Search for the cell housing the specified text and yield its (X, Y) center coordinate. 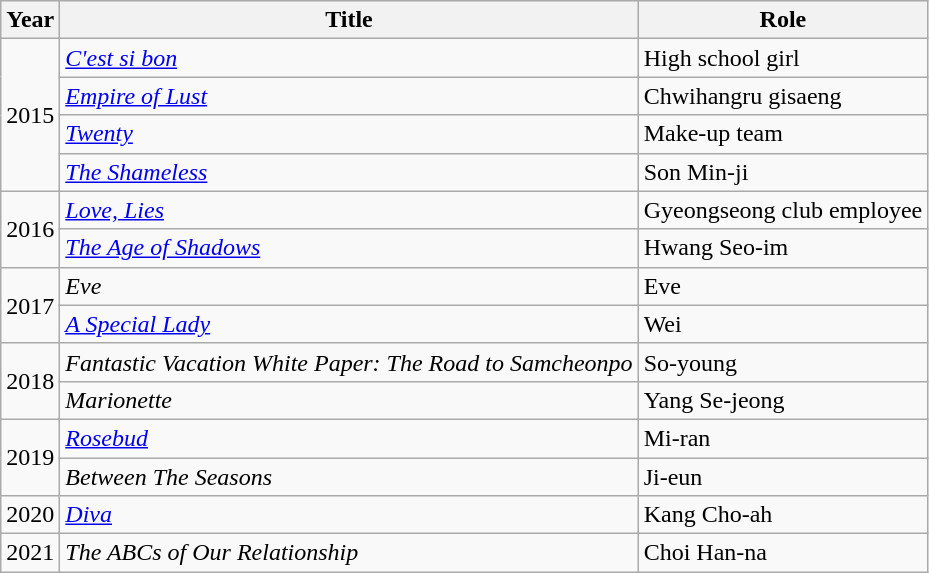
Kang Cho-ah (783, 515)
Yang Se-jeong (783, 400)
Hwang Seo-im (783, 248)
Between The Seasons (349, 477)
Chwihangru gisaeng (783, 96)
2016 (30, 229)
Make-up team (783, 134)
2021 (30, 553)
Gyeongseong club employee (783, 210)
Empire of Lust (349, 96)
2019 (30, 457)
The ABCs of Our Relationship (349, 553)
Choi Han-na (783, 553)
Role (783, 20)
Son Min-ji (783, 172)
Mi-ran (783, 438)
2018 (30, 381)
Marionette (349, 400)
The Shameless (349, 172)
2020 (30, 515)
The Age of Shadows (349, 248)
2017 (30, 305)
A Special Lady (349, 324)
Year (30, 20)
2015 (30, 115)
C'est si bon (349, 58)
Ji-eun (783, 477)
Rosebud (349, 438)
Fantastic Vacation White Paper: The Road to Samcheonpo (349, 362)
Love, Lies (349, 210)
High school girl (783, 58)
So-young (783, 362)
Wei (783, 324)
Twenty (349, 134)
Title (349, 20)
Diva (349, 515)
